Scan for the cell matching the given text and deliver its [x, y] coordinate at center. 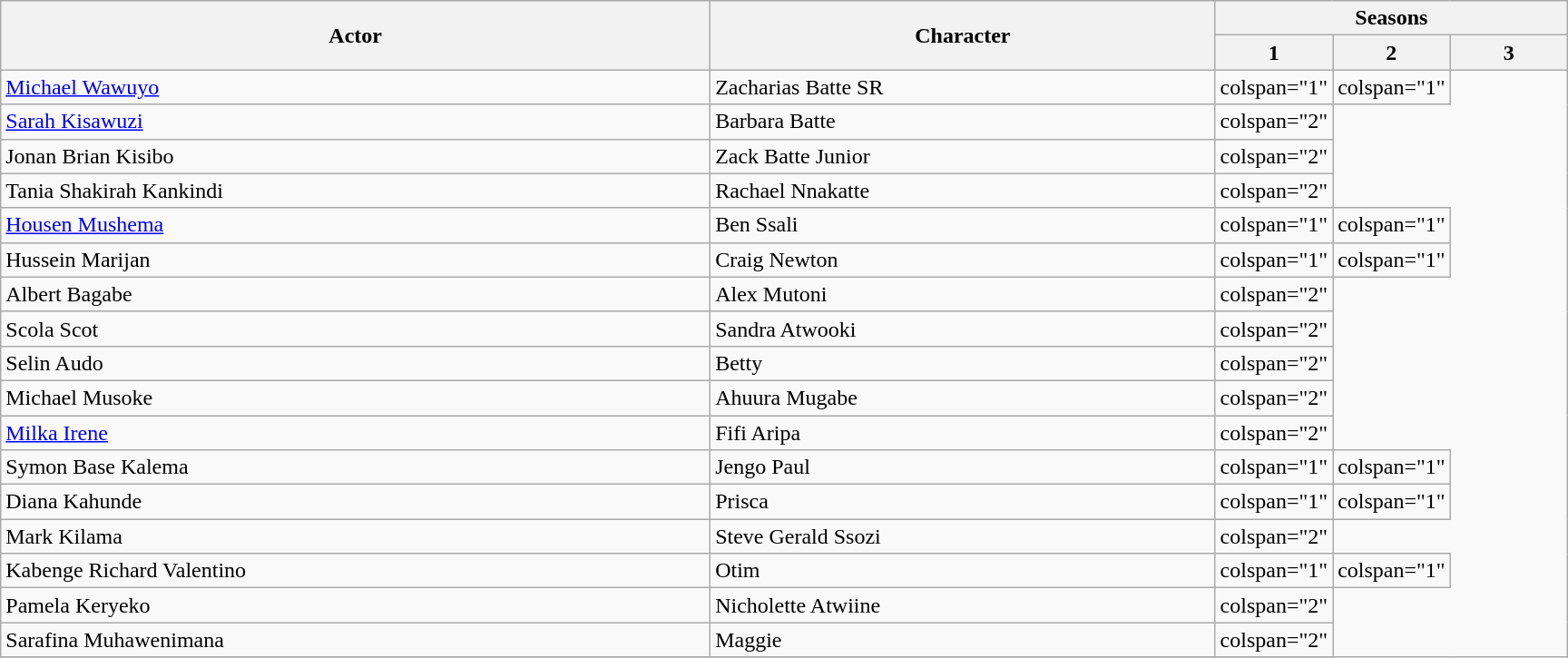
Hussein Marijan [356, 260]
Craig Newton [963, 260]
Zacharias Batte SR [963, 87]
Pamela Keryeko [356, 605]
Steve Gerald Ssozi [963, 536]
2 [1392, 53]
Milka Irene [356, 433]
Ahuura Mugabe [963, 398]
Ben Ssali [963, 225]
Nicholette Atwiine [963, 605]
Barbara Batte [963, 122]
Tania Shakirah Kankindi [356, 191]
Jengo Paul [963, 467]
Michael Wawuyo [356, 87]
Mark Kilama [356, 536]
Fifi Aripa [963, 433]
Otim [963, 571]
Betty [963, 363]
Sarafina Muhawenimana [356, 640]
Diana Kahunde [356, 502]
Actor [356, 35]
Kabenge Richard Valentino [356, 571]
Seasons [1392, 18]
Zack Batte Junior [963, 156]
3 [1509, 53]
Jonan Brian Kisibo [356, 156]
Michael Musoke [356, 398]
Sarah Kisawuzi [356, 122]
Maggie [963, 640]
Character [963, 35]
Selin Audo [356, 363]
Prisca [963, 502]
Sandra Atwooki [963, 329]
Scola Scot [356, 329]
Albert Bagabe [356, 294]
1 [1274, 53]
Alex Mutoni [963, 294]
Symon Base Kalema [356, 467]
Rachael Nnakatte [963, 191]
Housen Mushema [356, 225]
